Return (x, y) of the center of cell containing provided text 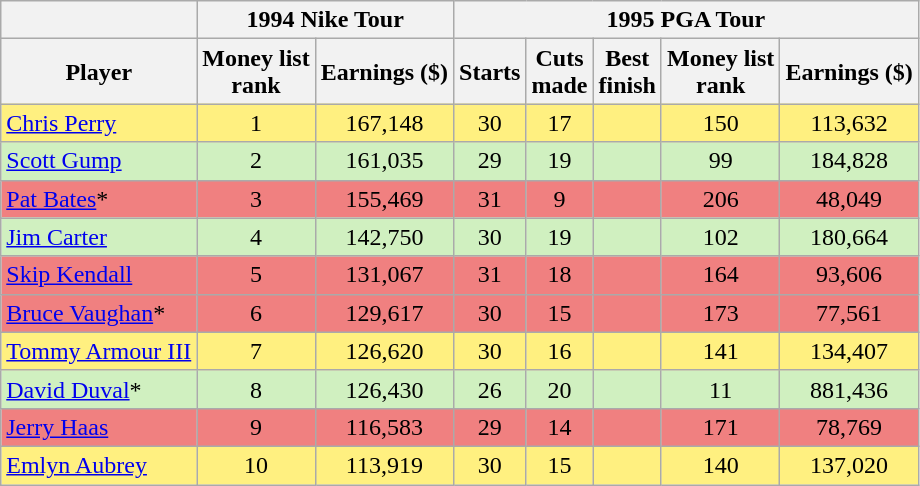
18 (560, 275)
7 (256, 351)
126,620 (384, 351)
10 (256, 465)
20 (560, 389)
184,828 (849, 161)
881,436 (849, 389)
Pat Bates* (99, 199)
137,020 (849, 465)
4 (256, 237)
150 (720, 123)
102 (720, 237)
113,632 (849, 123)
180,664 (849, 237)
116,583 (384, 427)
1 (256, 123)
Tommy Armour III (99, 351)
99 (720, 161)
Starts (490, 72)
142,750 (384, 237)
113,919 (384, 465)
129,617 (384, 313)
16 (560, 351)
77,561 (849, 313)
26 (490, 389)
Emlyn Aubrey (99, 465)
167,148 (384, 123)
Skip Kendall (99, 275)
6 (256, 313)
Scott Gump (99, 161)
171 (720, 427)
173 (720, 313)
206 (720, 199)
Bestfinish (627, 72)
Cutsmade (560, 72)
141 (720, 351)
93,606 (849, 275)
David Duval* (99, 389)
155,469 (384, 199)
Chris Perry (99, 123)
126,430 (384, 389)
161,035 (384, 161)
8 (256, 389)
78,769 (849, 427)
Player (99, 72)
5 (256, 275)
1995 PGA Tour (686, 20)
17 (560, 123)
14 (560, 427)
Jim Carter (99, 237)
3 (256, 199)
134,407 (849, 351)
Bruce Vaughan* (99, 313)
131,067 (384, 275)
164 (720, 275)
Jerry Haas (99, 427)
11 (720, 389)
2 (256, 161)
1994 Nike Tour (326, 20)
48,049 (849, 199)
140 (720, 465)
